Return (X, Y) of the center of cell containing provided text 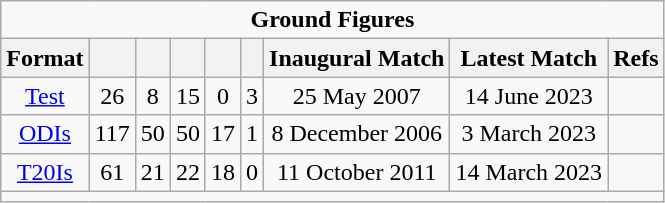
17 (222, 134)
T20Is (45, 172)
117 (112, 134)
11 October 2011 (357, 172)
3 (252, 96)
8 (152, 96)
22 (188, 172)
14 March 2023 (529, 172)
61 (112, 172)
Format (45, 58)
Inaugural Match (357, 58)
8 December 2006 (357, 134)
14 June 2023 (529, 96)
Ground Figures (332, 20)
15 (188, 96)
Latest Match (529, 58)
18 (222, 172)
3 March 2023 (529, 134)
21 (152, 172)
1 (252, 134)
25 May 2007 (357, 96)
26 (112, 96)
Test (45, 96)
Refs (636, 58)
ODIs (45, 134)
